Scan for the cell matching the given text and deliver its (X, Y) coordinate at center. 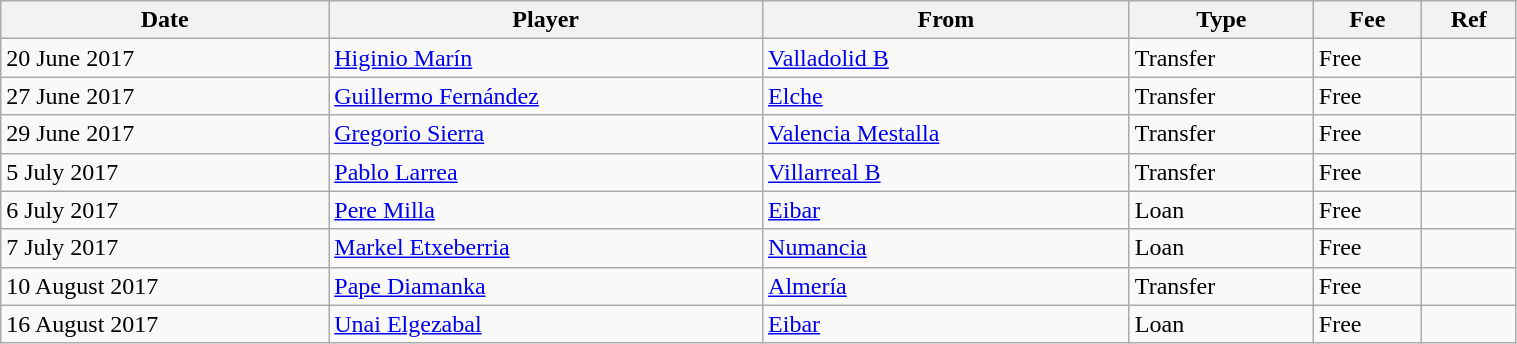
7 July 2017 (165, 248)
Pere Milla (546, 210)
27 June 2017 (165, 96)
5 July 2017 (165, 172)
Elche (946, 96)
Markel Etxeberria (546, 248)
Almería (946, 286)
Villarreal B (946, 172)
Ref (1468, 20)
Gregorio Sierra (546, 134)
Valencia Mestalla (946, 134)
Guillermo Fernández (546, 96)
Fee (1367, 20)
Valladolid B (946, 58)
From (946, 20)
20 June 2017 (165, 58)
29 June 2017 (165, 134)
Pape Diamanka (546, 286)
Numancia (946, 248)
Unai Elgezabal (546, 324)
Type (1221, 20)
16 August 2017 (165, 324)
Pablo Larrea (546, 172)
6 July 2017 (165, 210)
10 August 2017 (165, 286)
Date (165, 20)
Higinio Marín (546, 58)
Player (546, 20)
